Find where the given text appears and provide that cell's center as (x, y) coordinate. 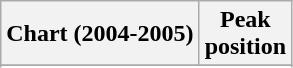
Peakposition (245, 34)
Chart (2004-2005) (100, 34)
